Detect which cell encompasses the target text, then output its [X, Y] center coordinate. 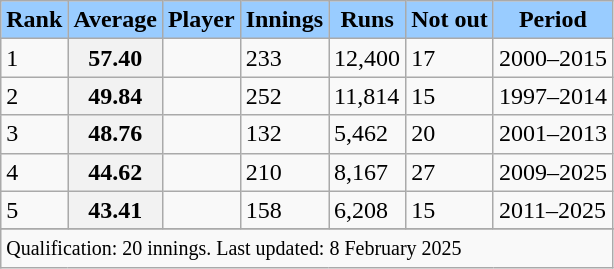
57.40 [116, 58]
210 [284, 172]
8,167 [368, 172]
5,462 [368, 134]
2011–2025 [552, 210]
11,814 [368, 96]
4 [34, 172]
49.84 [116, 96]
44.62 [116, 172]
Qualification: 20 innings. Last updated: 8 February 2025 [307, 248]
Rank [34, 20]
3 [34, 134]
132 [284, 134]
2009–2025 [552, 172]
1 [34, 58]
20 [450, 134]
1997–2014 [552, 96]
Innings [284, 20]
2000–2015 [552, 58]
233 [284, 58]
Runs [368, 20]
2001–2013 [552, 134]
48.76 [116, 134]
Not out [450, 20]
Average [116, 20]
5 [34, 210]
17 [450, 58]
Period [552, 20]
43.41 [116, 210]
2 [34, 96]
6,208 [368, 210]
12,400 [368, 58]
158 [284, 210]
252 [284, 96]
27 [450, 172]
Player [201, 20]
